For the text-containing cell, return its midpoint in (X, Y) coordinate format. 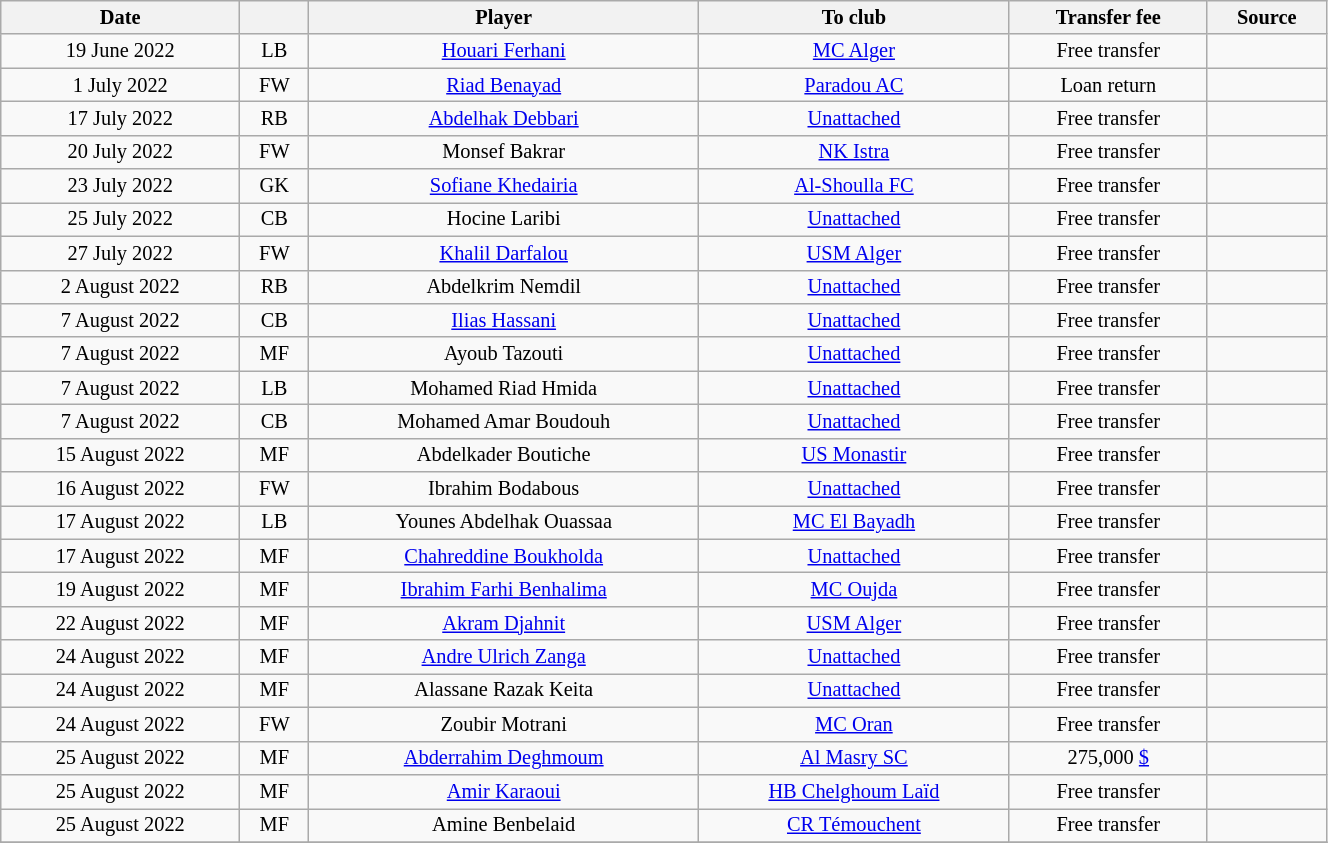
GK (274, 186)
19 August 2022 (120, 589)
Abdelkrim Nemdil (504, 287)
Ibrahim Bodabous (504, 489)
Houari Ferhani (504, 51)
20 July 2022 (120, 152)
Ayoub Tazouti (504, 354)
Alassane Razak Keita (504, 690)
1 July 2022 (120, 85)
CR Témouchent (854, 825)
Paradou AC (854, 85)
25 July 2022 (120, 219)
Date (120, 17)
Monsef Bakrar (504, 152)
MC El Bayadh (854, 522)
Sofiane Khedairia (504, 186)
Amir Karaoui (504, 791)
16 August 2022 (120, 489)
Transfer fee (1108, 17)
MC Oran (854, 724)
Source (1266, 17)
MC Alger (854, 51)
19 June 2022 (120, 51)
Abderrahim Deghmoum (504, 758)
Al Masry SC (854, 758)
US Monastir (854, 455)
Chahreddine Boukholda (504, 556)
To club (854, 17)
Hocine Laribi (504, 219)
Player (504, 17)
27 July 2022 (120, 253)
Al-Shoulla FC (854, 186)
Zoubir Motrani (504, 724)
Akram Djahnit (504, 623)
Loan return (1108, 85)
Khalil Darfalou (504, 253)
Ilias Hassani (504, 320)
Riad Benayad (504, 85)
23 July 2022 (120, 186)
2 August 2022 (120, 287)
Abdelhak Debbari (504, 118)
17 July 2022 (120, 118)
Abdelkader Boutiche (504, 455)
Amine Benbelaid (504, 825)
HB Chelghoum Laïd (854, 791)
MC Oujda (854, 589)
Mohamed Riad Hmida (504, 388)
NK Istra (854, 152)
Ibrahim Farhi Benhalima (504, 589)
15 August 2022 (120, 455)
Mohamed Amar Boudouh (504, 421)
Younes Abdelhak Ouassaa (504, 522)
Andre Ulrich Zanga (504, 657)
22 August 2022 (120, 623)
275,000 $ (1108, 758)
